Extract the (X, Y) coordinate from the center of the cell holding the provided text.  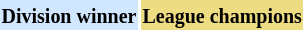
Division winner (69, 15)
League champions (222, 15)
